Locate the cell with the specified text and output its (x, y) center coordinate. 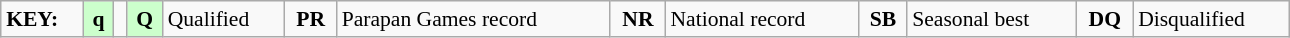
Qualified (224, 19)
DQ (1104, 19)
KEY: (42, 19)
Disqualified (1211, 19)
Q (145, 19)
Parapan Games record (474, 19)
q (98, 19)
PR (311, 19)
NR (638, 19)
Seasonal best (992, 19)
National record (762, 19)
SB (884, 19)
